Output the [X, Y] coordinate of the center of the cell containing the given text.  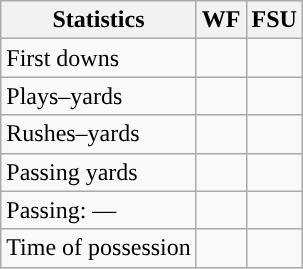
Passing: –– [99, 210]
WF [221, 20]
Rushes–yards [99, 134]
FSU [274, 20]
Plays–yards [99, 96]
Time of possession [99, 248]
First downs [99, 58]
Statistics [99, 20]
Passing yards [99, 172]
